Return [x, y] of the center of cell containing provided text 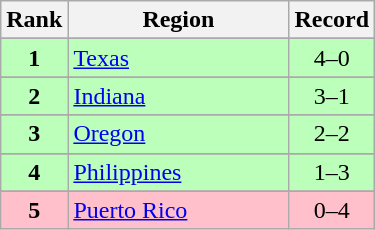
2 [34, 96]
Oregon [178, 134]
1–3 [332, 172]
3–1 [332, 96]
Indiana [178, 96]
5 [34, 210]
Rank [34, 20]
2–2 [332, 134]
Region [178, 20]
1 [34, 58]
0–4 [332, 210]
Record [332, 20]
Texas [178, 58]
Puerto Rico [178, 210]
4 [34, 172]
3 [34, 134]
Philippines [178, 172]
4–0 [332, 58]
